Locate the cell with the specified text and output its [x, y] center coordinate. 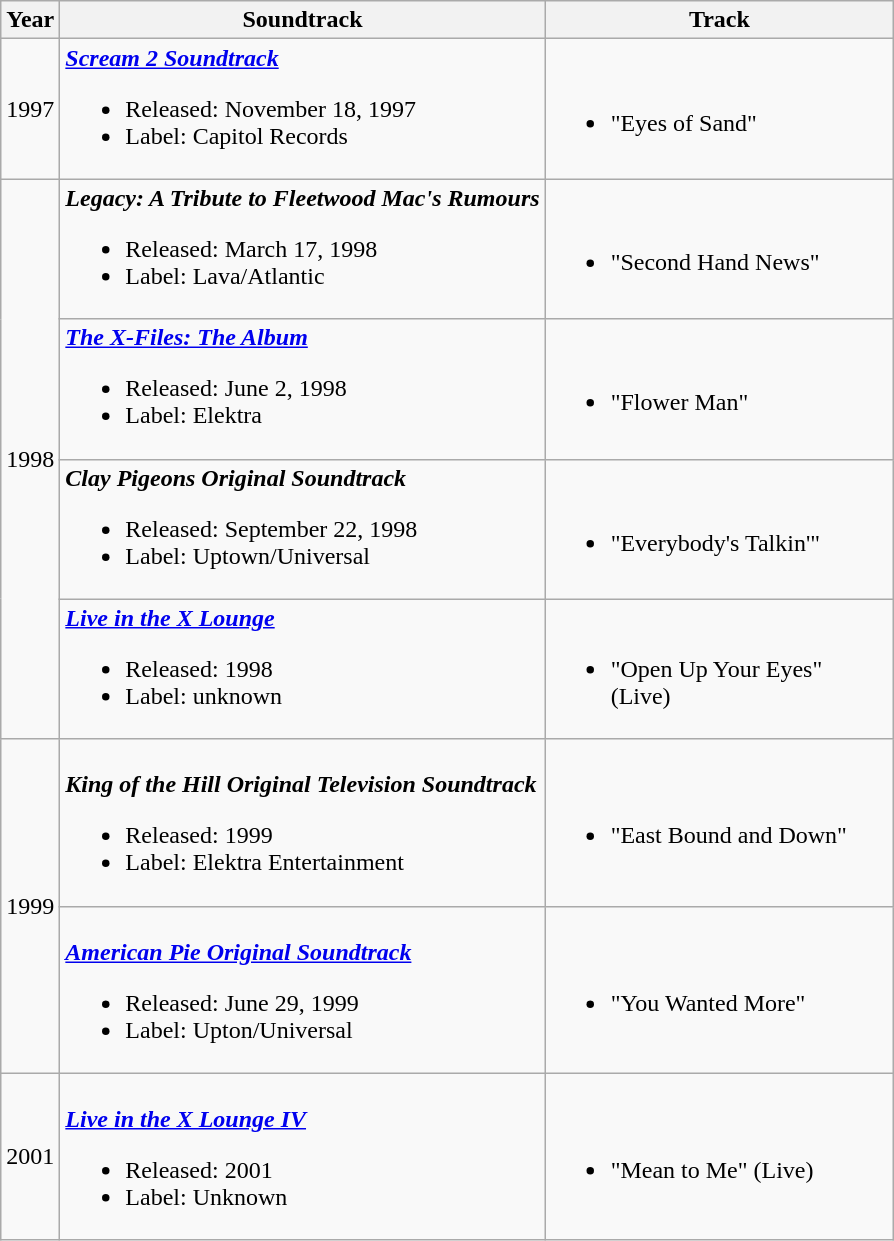
"You Wanted More" [720, 990]
Track [720, 20]
American Pie Original SoundtrackReleased: June 29, 1999Label: Upton/Universal [302, 990]
2001 [30, 1156]
1998 [30, 459]
Clay Pigeons Original SoundtrackReleased: September 22, 1998Label: Uptown/Universal [302, 529]
Year [30, 20]
King of the Hill Original Television SoundtrackReleased: 1999Label: Elektra Entertainment [302, 822]
"Everybody's Talkin'" [720, 529]
The X-Files: The AlbumReleased: June 2, 1998Label: Elektra [302, 389]
"Eyes of Sand" [720, 109]
1997 [30, 109]
"Second Hand News" [720, 249]
Legacy: A Tribute to Fleetwood Mac's RumoursReleased: March 17, 1998Label: Lava/Atlantic [302, 249]
"Mean to Me" (Live) [720, 1156]
"Open Up Your Eyes" (Live) [720, 669]
1999 [30, 906]
Live in the X Lounge IVReleased: 2001Label: Unknown [302, 1156]
Soundtrack [302, 20]
"East Bound and Down" [720, 822]
Live in the X LoungeReleased: 1998Label: unknown [302, 669]
"Flower Man" [720, 389]
Scream 2 SoundtrackReleased: November 18, 1997Label: Capitol Records [302, 109]
